Search for the cell housing the specified text and yield its [X, Y] center coordinate. 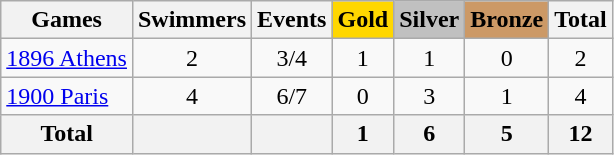
6/7 [292, 96]
Silver [430, 20]
Bronze [507, 20]
1900 Paris [67, 96]
3 [430, 96]
Swimmers [192, 20]
5 [507, 134]
Events [292, 20]
3/4 [292, 58]
Games [67, 20]
Gold [363, 20]
6 [430, 134]
12 [581, 134]
1896 Athens [67, 58]
